Output the (x, y) coordinate of the center of the cell containing the given text.  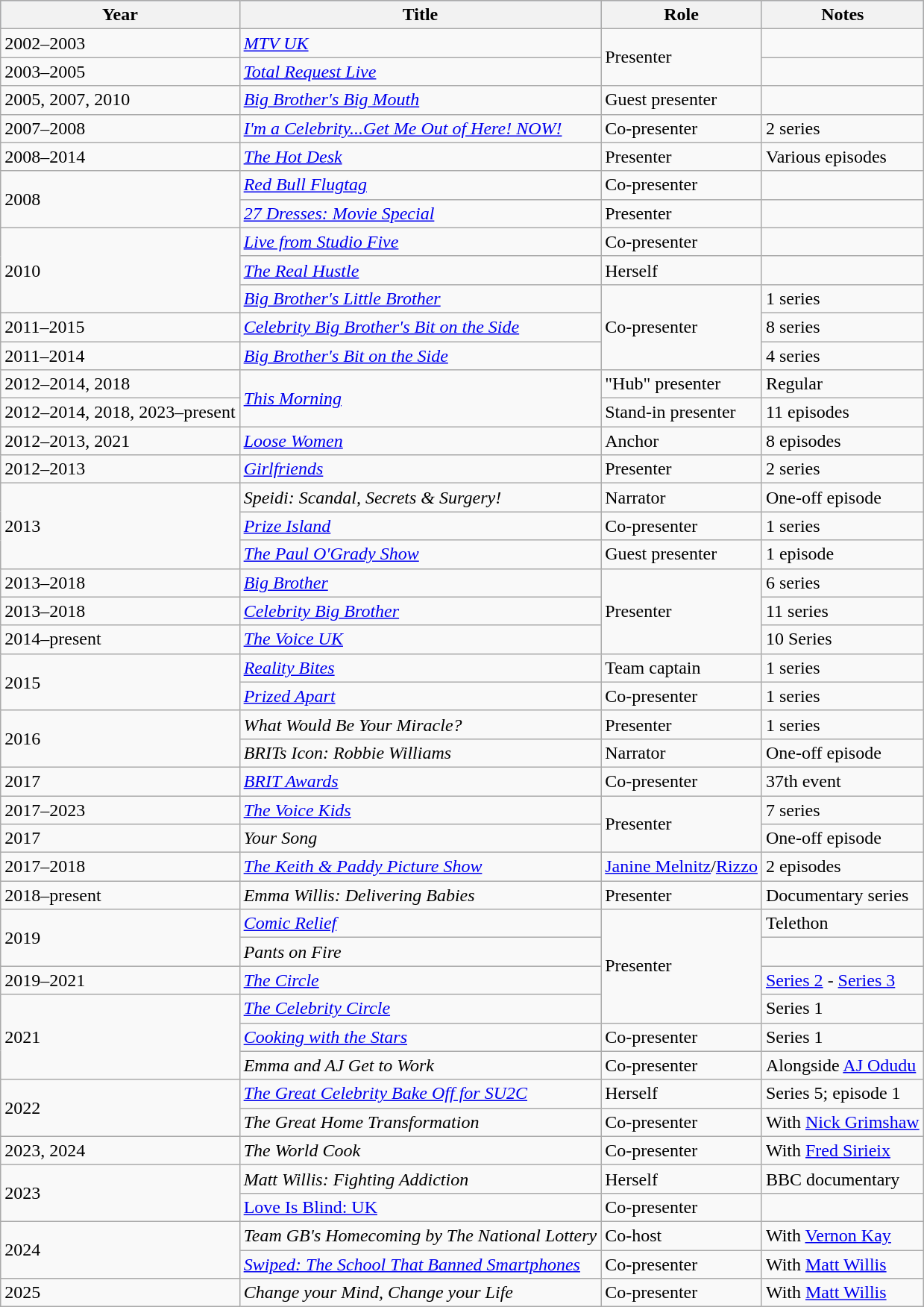
Your Song (421, 839)
2016 (120, 739)
Emma and AJ Get to Work (421, 1065)
2018–present (120, 895)
2014–present (120, 639)
The Real Hustle (421, 270)
Role (682, 15)
2021 (120, 1037)
Celebrity Big Brother (421, 611)
7 series (843, 809)
37th event (843, 781)
Reality Bites (421, 668)
Year (120, 15)
Telethon (843, 924)
"Hub" presenter (682, 384)
2011–2014 (120, 356)
Matt Willis: Fighting Addiction (421, 1179)
With Fred Sirieix (843, 1150)
Girlfriends (421, 469)
2011–2015 (120, 327)
10 Series (843, 639)
2023 (120, 1193)
2019 (120, 938)
Big Brother (421, 583)
Big Brother's Bit on the Side (421, 356)
The Voice UK (421, 639)
Team GB's Homecoming by The National Lottery (421, 1235)
With Vernon Kay (843, 1235)
Janine Melnitz/Rizzo (682, 867)
2023, 2024 (120, 1150)
Stand-in presenter (682, 413)
Loose Women (421, 441)
Various episodes (843, 157)
Cooking with the Stars (421, 1037)
2 episodes (843, 867)
11 series (843, 611)
2017–2023 (120, 809)
2025 (120, 1293)
8 series (843, 327)
1 episode (843, 554)
BRITs Icon: Robbie Williams (421, 753)
Celebrity Big Brother's Bit on the Side (421, 327)
2003–2005 (120, 72)
2022 (120, 1108)
2012–2014, 2018 (120, 384)
Live from Studio Five (421, 242)
Regular (843, 384)
2015 (120, 682)
2007–2008 (120, 128)
Change your Mind, Change your Life (421, 1293)
Speidi: Scandal, Secrets & Surgery! (421, 498)
What Would Be Your Miracle? (421, 724)
27 Dresses: Movie Special (421, 213)
8 episodes (843, 441)
Total Request Live (421, 72)
The Hot Desk (421, 157)
Series 5; episode 1 (843, 1094)
2012–2013, 2021 (120, 441)
Pants on Fire (421, 952)
Swiped: The School That Banned Smartphones (421, 1264)
Team captain (682, 668)
Prized Apart (421, 696)
The Circle (421, 980)
The Paul O'Grady Show (421, 554)
The Great Home Transformation (421, 1122)
BRIT Awards (421, 781)
2017–2018 (120, 867)
With Nick Grimshaw (843, 1122)
The Voice Kids (421, 809)
MTV UK (421, 43)
6 series (843, 583)
Co-host (682, 1235)
Big Brother's Big Mouth (421, 100)
2019–2021 (120, 980)
11 episodes (843, 413)
The Keith & Paddy Picture Show (421, 867)
Emma Willis: Delivering Babies (421, 895)
This Morning (421, 398)
The Great Celebrity Bake Off for SU2C (421, 1094)
The World Cook (421, 1150)
4 series (843, 356)
Comic Relief (421, 924)
The Celebrity Circle (421, 1009)
Documentary series (843, 895)
Series 2 - Series 3 (843, 980)
Big Brother's Little Brother (421, 298)
Alongside AJ Odudu (843, 1065)
2008–2014 (120, 157)
2012–2014, 2018, 2023–present (120, 413)
2008 (120, 199)
2024 (120, 1250)
Title (421, 15)
2013 (120, 526)
Love Is Blind: UK (421, 1207)
2010 (120, 270)
Notes (843, 15)
I'm a Celebrity...Get Me Out of Here! NOW! (421, 128)
2005, 2007, 2010 (120, 100)
BBC documentary (843, 1179)
2002–2003 (120, 43)
Red Bull Flugtag (421, 185)
2012–2013 (120, 469)
Anchor (682, 441)
Prize Island (421, 526)
